From the cell containing the given text, extract its center point as (X, Y) coordinate. 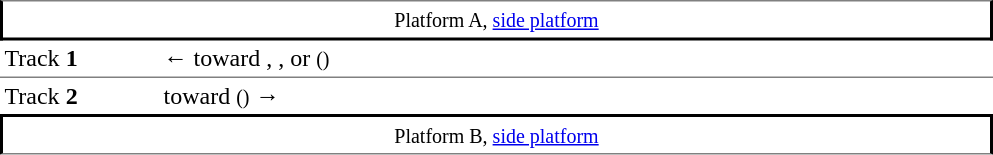
Platform B, side platform (496, 134)
← toward , , or () (576, 59)
Track 1 (80, 59)
toward () → (576, 96)
Platform A, side platform (496, 20)
Track 2 (80, 96)
